Determine the (X, Y) coordinate at the center of the cell enclosing the given text.  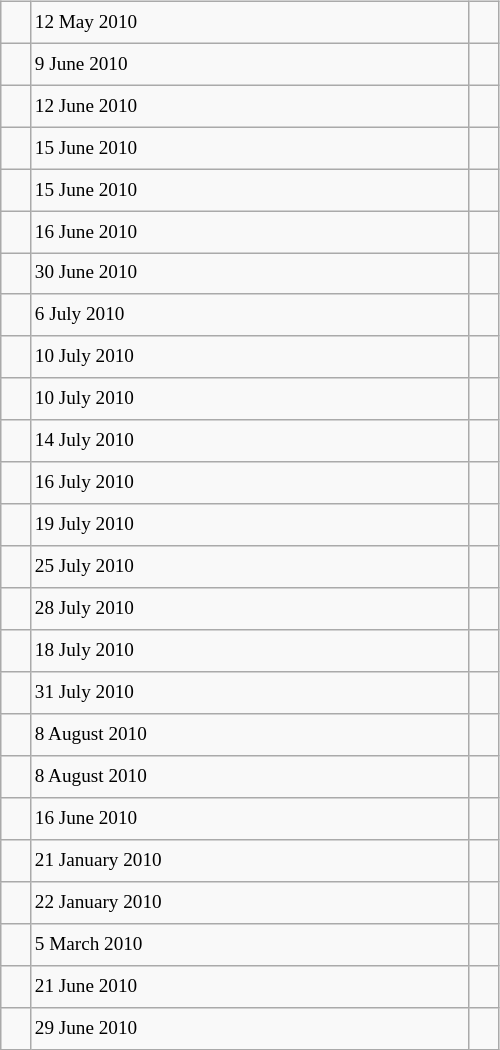
19 July 2010 (250, 525)
14 July 2010 (250, 441)
21 June 2010 (250, 986)
28 July 2010 (250, 609)
31 July 2010 (250, 693)
29 June 2010 (250, 1028)
9 June 2010 (250, 64)
25 July 2010 (250, 567)
30 June 2010 (250, 274)
16 July 2010 (250, 483)
5 March 2010 (250, 944)
22 January 2010 (250, 902)
18 July 2010 (250, 651)
12 May 2010 (250, 22)
12 June 2010 (250, 106)
21 January 2010 (250, 861)
6 July 2010 (250, 315)
